Return the (x, y) coordinate for the center point of the cell that contains the specified text.  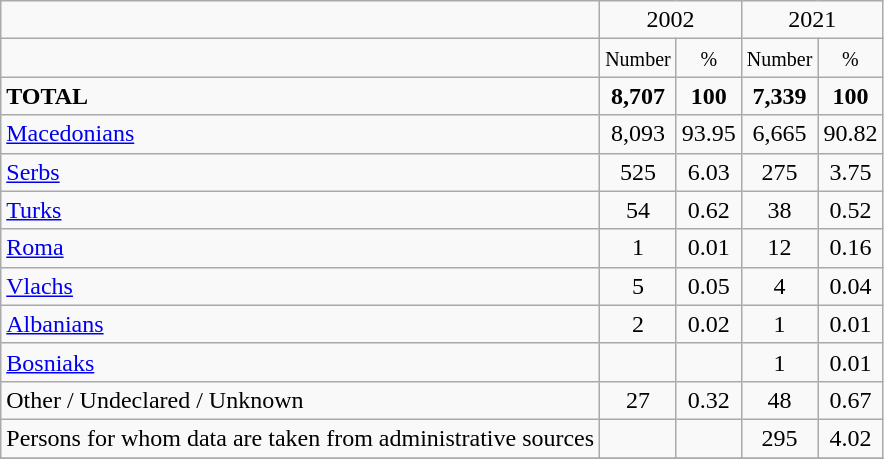
2 (638, 324)
2002 (671, 20)
0.32 (708, 400)
295 (780, 438)
275 (780, 172)
8,093 (638, 134)
Bosniaks (300, 362)
Turks (300, 210)
Albanians (300, 324)
48 (780, 400)
6.03 (708, 172)
0.52 (850, 210)
5 (638, 286)
90.82 (850, 134)
0.62 (708, 210)
Vlachs (300, 286)
TOTAL (300, 96)
4 (780, 286)
27 (638, 400)
12 (780, 248)
Roma (300, 248)
0.02 (708, 324)
0.05 (708, 286)
3.75 (850, 172)
0.16 (850, 248)
38 (780, 210)
4.02 (850, 438)
Serbs (300, 172)
7,339 (780, 96)
Macedonians (300, 134)
525 (638, 172)
0.04 (850, 286)
Persons for whom data are taken from administrative sources (300, 438)
8,707 (638, 96)
2021 (812, 20)
54 (638, 210)
Other / Undeclared / Unknown (300, 400)
6,665 (780, 134)
93.95 (708, 134)
0.67 (850, 400)
